From the cell containing the given text, extract its center point as [x, y] coordinate. 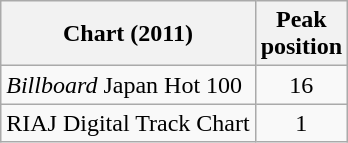
1 [301, 123]
Billboard Japan Hot 100 [128, 85]
16 [301, 85]
Chart (2011) [128, 34]
Peakposition [301, 34]
RIAJ Digital Track Chart [128, 123]
